Pinpoint the cell where the given text exists, returning its (x, y) midpoint coordinate. 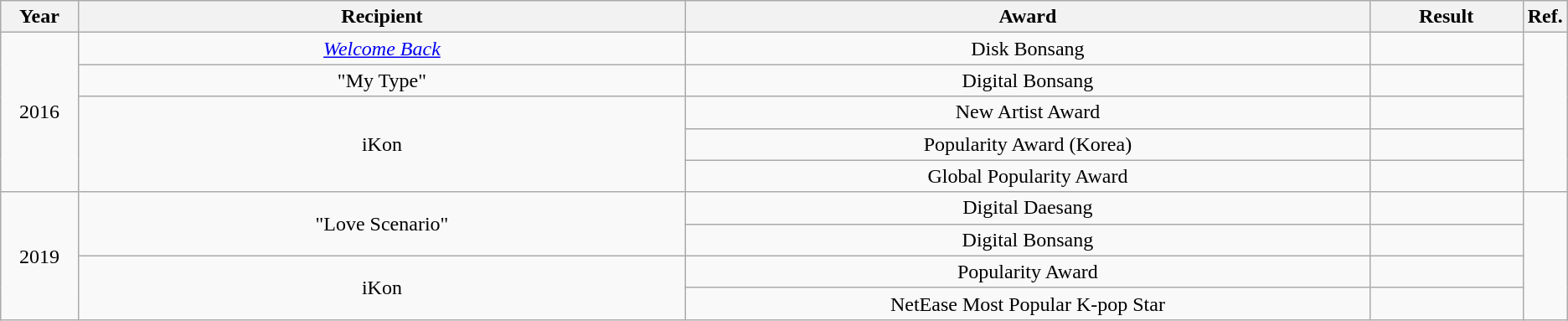
"Love Scenario" (382, 224)
Result (1446, 17)
2016 (39, 112)
"My Type" (382, 80)
Popularity Award (Korea) (1028, 144)
Ref. (1545, 17)
Popularity Award (1028, 272)
Welcome Back (382, 49)
Award (1028, 17)
Digital Daesang (1028, 208)
New Artist Award (1028, 112)
Year (39, 17)
Recipient (382, 17)
NetEase Most Popular K-pop Star (1028, 303)
2019 (39, 256)
Global Popularity Award (1028, 176)
Disk Bonsang (1028, 49)
